Capture the cell that displays the provided text and extract its (x, y) central coordinate. 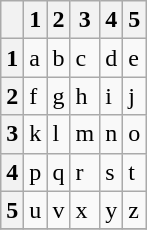
s (112, 172)
a (36, 58)
d (112, 58)
l (58, 134)
t (134, 172)
q (58, 172)
e (134, 58)
o (134, 134)
v (58, 210)
n (112, 134)
m (85, 134)
u (36, 210)
j (134, 96)
f (36, 96)
p (36, 172)
c (85, 58)
r (85, 172)
x (85, 210)
b (58, 58)
k (36, 134)
h (85, 96)
z (134, 210)
g (58, 96)
y (112, 210)
i (112, 96)
